Search for the cell housing the specified text and yield its [X, Y] center coordinate. 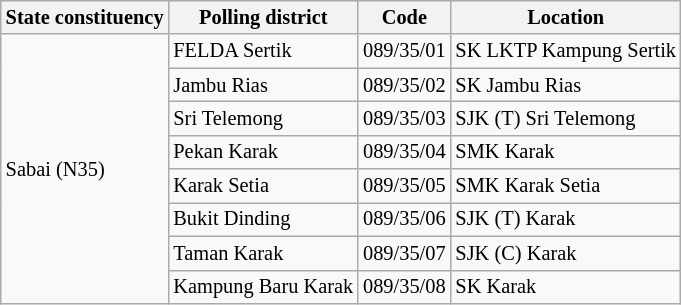
SK Karak [566, 287]
Sri Telemong [263, 118]
089/35/05 [404, 186]
Karak Setia [263, 186]
089/35/04 [404, 152]
SJK (T) Karak [566, 219]
SJK (T) Sri Telemong [566, 118]
Location [566, 17]
FELDA Sertik [263, 51]
089/35/07 [404, 253]
Code [404, 17]
Bukit Dinding [263, 219]
SMK Karak [566, 152]
089/35/02 [404, 85]
089/35/06 [404, 219]
SK Jambu Rias [566, 85]
089/35/01 [404, 51]
089/35/03 [404, 118]
Taman Karak [263, 253]
SMK Karak Setia [566, 186]
Pekan Karak [263, 152]
089/35/08 [404, 287]
Polling district [263, 17]
Sabai (N35) [85, 168]
Jambu Rias [263, 85]
Kampung Baru Karak [263, 287]
State constituency [85, 17]
SK LKTP Kampung Sertik [566, 51]
SJK (C) Karak [566, 253]
